Detect which cell encompasses the target text, then output its [x, y] center coordinate. 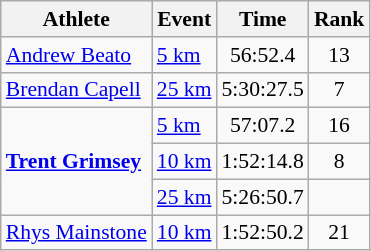
21 [340, 233]
1:52:50.2 [263, 233]
Athlete [76, 19]
Trent Grimsey [76, 162]
7 [340, 90]
13 [340, 55]
Andrew Beato [76, 55]
Rank [340, 19]
8 [340, 162]
57:07.2 [263, 126]
Event [184, 19]
Brendan Capell [76, 90]
1:52:14.8 [263, 162]
5:30:27.5 [263, 90]
5:26:50.7 [263, 197]
Time [263, 19]
16 [340, 126]
56:52.4 [263, 55]
Rhys Mainstone [76, 233]
